Detect which cell encompasses the target text, then output its (x, y) center coordinate. 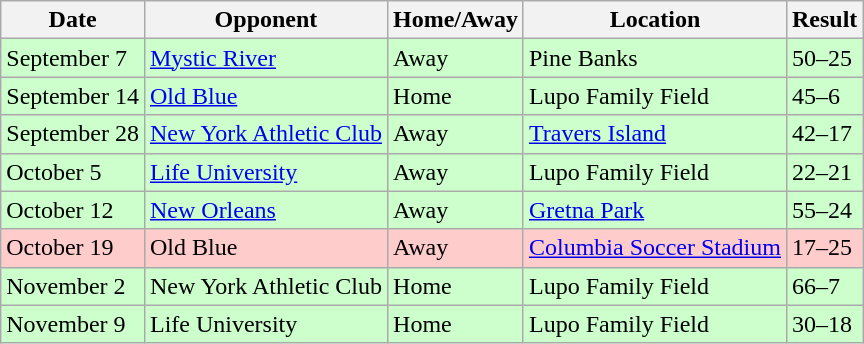
Pine Banks (654, 58)
Date (73, 20)
45–6 (824, 96)
50–25 (824, 58)
Opponent (266, 20)
30–18 (824, 324)
42–17 (824, 134)
Mystic River (266, 58)
22–21 (824, 172)
October 19 (73, 248)
Columbia Soccer Stadium (654, 248)
October 5 (73, 172)
Result (824, 20)
Gretna Park (654, 210)
September 14 (73, 96)
November 2 (73, 286)
New Orleans (266, 210)
55–24 (824, 210)
17–25 (824, 248)
Home/Away (456, 20)
October 12 (73, 210)
September 7 (73, 58)
66–7 (824, 286)
September 28 (73, 134)
Travers Island (654, 134)
November 9 (73, 324)
Location (654, 20)
